Identify which cell holds the provided text, then report its [X, Y] central coordinate. 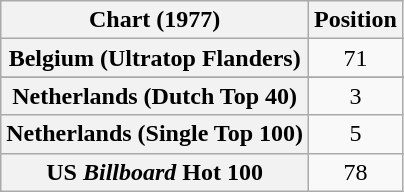
US Billboard Hot 100 [155, 172]
Chart (1977) [155, 20]
71 [356, 58]
Belgium (Ultratop Flanders) [155, 58]
5 [356, 134]
3 [356, 96]
78 [356, 172]
Netherlands (Dutch Top 40) [155, 96]
Netherlands (Single Top 100) [155, 134]
Position [356, 20]
